Determine the [x, y] coordinate at the center of the cell enclosing the given text.  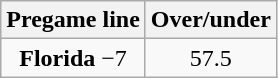
Over/under [210, 20]
57.5 [210, 58]
Pregame line [74, 20]
Florida −7 [74, 58]
